Determine the (X, Y) coordinate at the center of the cell enclosing the given text.  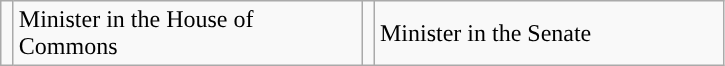
Minister in the House of Commons (188, 34)
Minister in the Senate (548, 34)
